Provide the [X, Y] coordinate of the cell's center where the given text is located.  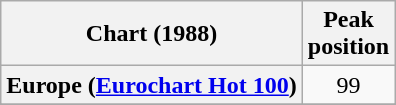
Europe (Eurochart Hot 100) [152, 85]
99 [348, 85]
Chart (1988) [152, 34]
Peakposition [348, 34]
